For the text-containing cell, return its midpoint in [X, Y] coordinate format. 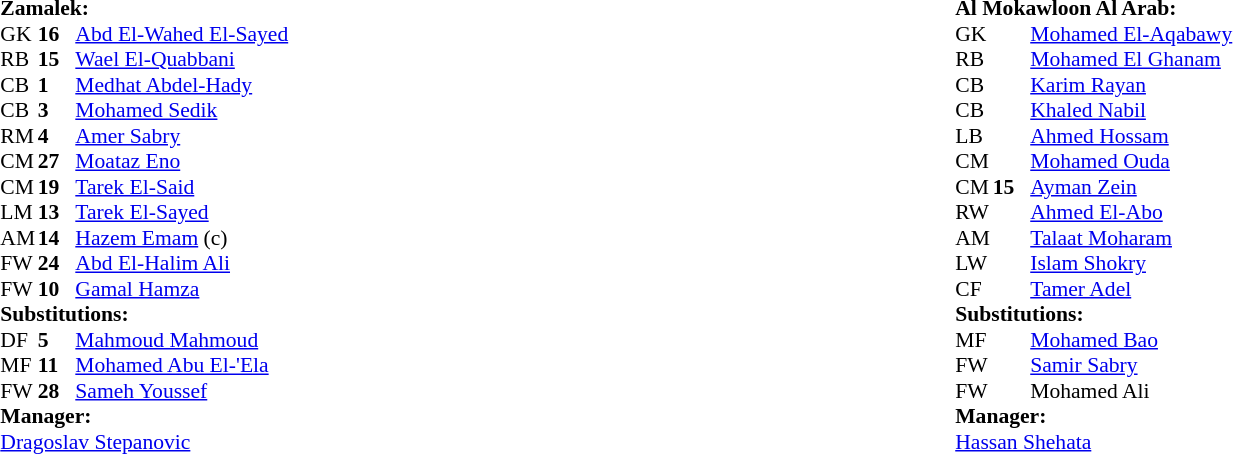
4 [57, 136]
Islam Shokry [1131, 263]
Talaat Moharam [1131, 238]
Abd El-Halim Ali [182, 263]
Tarek El-Said [182, 187]
Mahmoud Mahmoud [182, 340]
3 [57, 111]
Wael El-Quabbani [182, 59]
Medhat Abdel-Hady [182, 85]
28 [57, 391]
Khaled Nabil [1131, 111]
LM [19, 213]
10 [57, 289]
LB [974, 136]
Abd El-Wahed El-Sayed [182, 34]
Samir Sabry [1131, 365]
Ahmed El-Abo [1131, 213]
Mohamed El-Aqabawy [1131, 34]
Karim Rayan [1131, 85]
RM [19, 136]
5 [57, 340]
CF [974, 289]
24 [57, 263]
14 [57, 238]
RW [974, 213]
Amer Sabry [182, 136]
Mohamed Bao [1131, 340]
Sameh Youssef [182, 391]
16 [57, 34]
Tarek El-Sayed [182, 213]
Moataz Eno [182, 161]
Ahmed Hossam [1131, 136]
11 [57, 365]
19 [57, 187]
Ayman Zein [1131, 187]
1 [57, 85]
Hazem Emam (c) [182, 238]
13 [57, 213]
DF [19, 340]
Mohamed Ouda [1131, 161]
Mohamed Abu El-'Ela [182, 365]
LW [974, 263]
27 [57, 161]
Gamal Hamza [182, 289]
Mohamed Ali [1131, 391]
Mohamed El Ghanam [1131, 59]
Mohamed Sedik [182, 111]
Tamer Adel [1131, 289]
